Output the [x, y] coordinate of the center of the cell containing the given text.  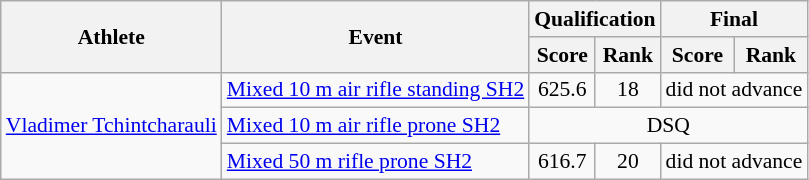
Mixed 50 m rifle prone SH2 [376, 162]
625.6 [562, 90]
Mixed 10 m air rifle standing SH2 [376, 90]
20 [628, 162]
Qualification [594, 19]
18 [628, 90]
DSQ [668, 126]
Event [376, 36]
Vladimer Tchintcharauli [112, 126]
616.7 [562, 162]
Final [734, 19]
Athlete [112, 36]
Mixed 10 m air rifle prone SH2 [376, 126]
